Pinpoint the cell where the given text exists, returning its (x, y) midpoint coordinate. 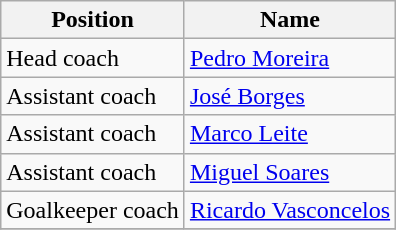
Marco Leite (290, 134)
Position (93, 20)
Pedro Moreira (290, 58)
Miguel Soares (290, 172)
Name (290, 20)
Goalkeeper coach (93, 210)
Ricardo Vasconcelos (290, 210)
Head coach (93, 58)
José Borges (290, 96)
